From the cell containing the given text, extract its center point as [x, y] coordinate. 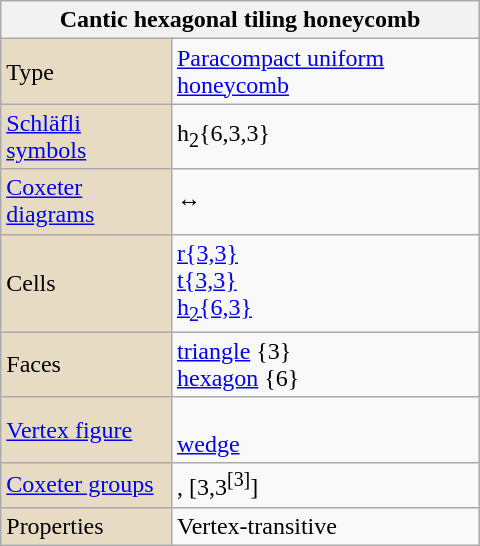
↔ [325, 202]
Coxeter groups [86, 484]
Type [86, 72]
Cantic hexagonal tiling honeycomb [240, 20]
, [3,3[3]] [325, 484]
Vertex figure [86, 430]
Schläfli symbols [86, 136]
Properties [86, 526]
Paracompact uniform honeycomb [325, 72]
triangle {3}hexagon {6} [325, 364]
h2{6,3,3} [325, 136]
wedge [325, 430]
Coxeter diagrams [86, 202]
Faces [86, 364]
Vertex-transitive [325, 526]
r{3,3} t{3,3} h2{6,3} [325, 283]
Cells [86, 283]
